Capture the cell that displays the provided text and extract its (x, y) central coordinate. 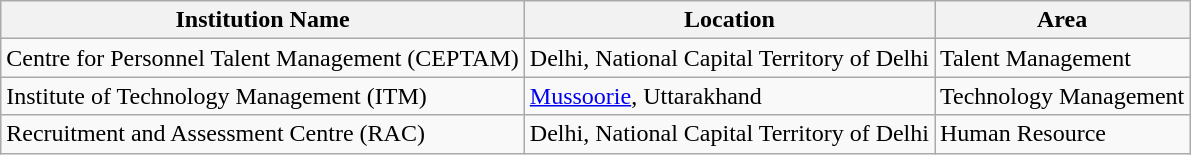
Mussoorie, Uttarakhand (729, 96)
Human Resource (1062, 134)
Recruitment and Assessment Centre (RAC) (263, 134)
Area (1062, 20)
Institute of Technology Management (ITM) (263, 96)
Location (729, 20)
Institution Name (263, 20)
Centre for Personnel Talent Management (CEPTAM) (263, 58)
Technology Management (1062, 96)
Talent Management (1062, 58)
